Find where the given text appears and provide that cell's center as [X, Y] coordinate. 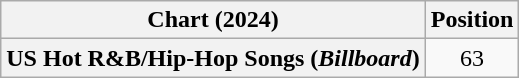
US Hot R&B/Hip-Hop Songs (Billboard) [213, 58]
63 [472, 58]
Position [472, 20]
Chart (2024) [213, 20]
